Determine the [x, y] coordinate at the center of the cell enclosing the given text.  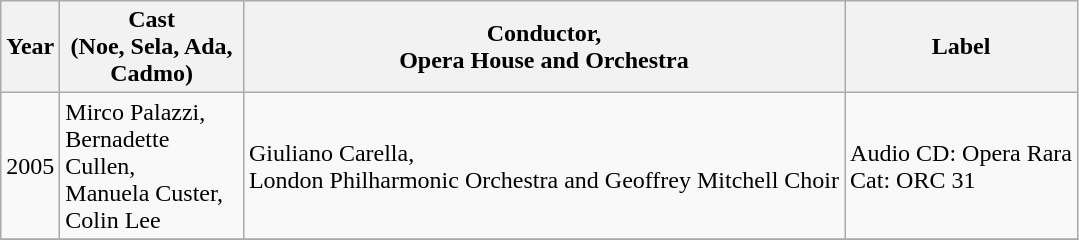
Mirco Palazzi,Bernadette Cullen,Manuela Custer,Colin Lee [152, 166]
Conductor,Opera House and Orchestra [544, 47]
Cast (Noe, Sela, Ada, Cadmo) [152, 47]
2005 [30, 166]
Label [962, 47]
Audio CD: Opera RaraCat: ORC 31 [962, 166]
Year [30, 47]
Giuliano Carella,London Philharmonic Orchestra and Geoffrey Mitchell Choir [544, 166]
